Determine the [X, Y] coordinate at the center of the cell enclosing the given text.  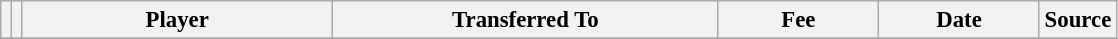
Source [1078, 20]
Date [960, 20]
Player [178, 20]
Fee [798, 20]
Transferred To [526, 20]
